Locate the cell with the specified text and output its (X, Y) center coordinate. 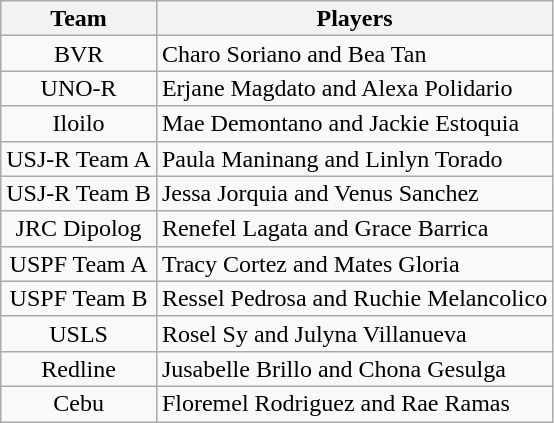
Jessa Jorquia and Venus Sanchez (354, 194)
USLS (79, 334)
Redline (79, 368)
Cebu (79, 404)
USJ-R Team A (79, 158)
UNO-R (79, 88)
Erjane Magdato and Alexa Polidario (354, 88)
Players (354, 18)
Paula Maninang and Linlyn Torado (354, 158)
Iloilo (79, 124)
USPF Team B (79, 298)
USPF Team A (79, 264)
Floremel Rodriguez and Rae Ramas (354, 404)
Rosel Sy and Julyna Villanueva (354, 334)
Renefel Lagata and Grace Barrica (354, 228)
JRC Dipolog (79, 228)
Charo Soriano and Bea Tan (354, 54)
Team (79, 18)
Ressel Pedrosa and Ruchie Melancolico (354, 298)
BVR (79, 54)
Jusabelle Brillo and Chona Gesulga (354, 368)
USJ-R Team B (79, 194)
Mae Demontano and Jackie Estoquia (354, 124)
Tracy Cortez and Mates Gloria (354, 264)
